Detect which cell encompasses the target text, then output its (x, y) center coordinate. 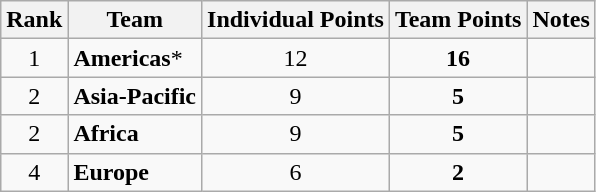
Rank (34, 20)
Notes (561, 20)
Individual Points (296, 20)
16 (458, 58)
Team (135, 20)
Team Points (458, 20)
12 (296, 58)
Americas* (135, 58)
Asia-Pacific (135, 96)
4 (34, 172)
Europe (135, 172)
1 (34, 58)
6 (296, 172)
Africa (135, 134)
